Capture the cell that displays the provided text and extract its (x, y) central coordinate. 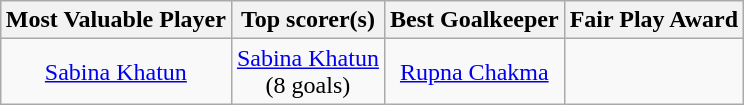
Most Valuable Player (116, 20)
Sabina Khatun(8 goals) (308, 72)
Sabina Khatun (116, 72)
Fair Play Award (654, 20)
Rupna Chakma (474, 72)
Top scorer(s) (308, 20)
Best Goalkeeper (474, 20)
